Extract the [x, y] coordinate from the center of the cell holding the provided text.  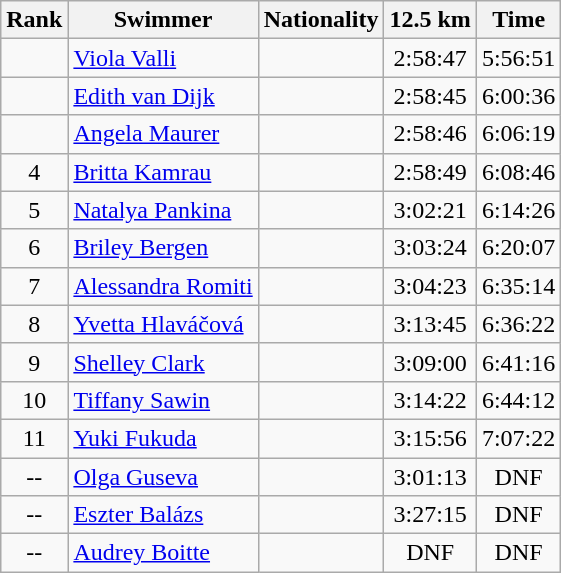
Natalya Pankina [163, 210]
3:09:00 [430, 362]
6:14:26 [518, 210]
Briley Bergen [163, 248]
6:36:22 [518, 324]
9 [34, 362]
Audrey Boitte [163, 553]
Nationality [321, 20]
3:02:21 [430, 210]
6:44:12 [518, 400]
Rank [34, 20]
10 [34, 400]
Edith van Dijk [163, 96]
3:04:23 [430, 286]
6 [34, 248]
Alessandra Romiti [163, 286]
2:58:49 [430, 172]
Britta Kamrau [163, 172]
Tiffany Sawin [163, 400]
8 [34, 324]
3:01:13 [430, 477]
2:58:45 [430, 96]
2:58:46 [430, 134]
3:14:22 [430, 400]
6:06:19 [518, 134]
6:00:36 [518, 96]
Yuki Fukuda [163, 438]
5 [34, 210]
Olga Guseva [163, 477]
11 [34, 438]
2:58:47 [430, 58]
Eszter Balázs [163, 515]
7 [34, 286]
3:27:15 [430, 515]
Viola Valli [163, 58]
5:56:51 [518, 58]
12.5 km [430, 20]
6:20:07 [518, 248]
Yvetta Hlaváčová [163, 324]
6:35:14 [518, 286]
Shelley Clark [163, 362]
Angela Maurer [163, 134]
3:15:56 [430, 438]
Time [518, 20]
4 [34, 172]
6:41:16 [518, 362]
3:13:45 [430, 324]
7:07:22 [518, 438]
6:08:46 [518, 172]
Swimmer [163, 20]
3:03:24 [430, 248]
